Provide the [X, Y] coordinate of the cell's center where the given text is located.  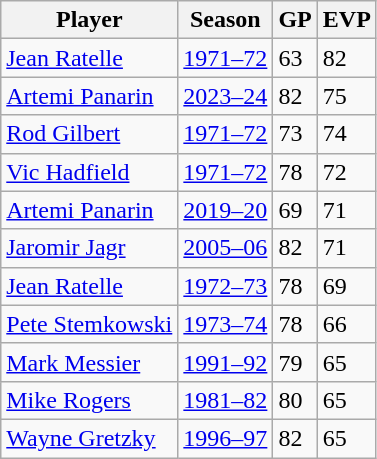
EVP [346, 20]
66 [346, 324]
Vic Hadfield [90, 172]
74 [346, 134]
GP [295, 20]
2005–06 [226, 248]
1996–97 [226, 438]
1981–82 [226, 400]
63 [295, 58]
Season [226, 20]
Player [90, 20]
Pete Stemkowski [90, 324]
Mike Rogers [90, 400]
Mark Messier [90, 362]
72 [346, 172]
2019–20 [226, 210]
79 [295, 362]
1991–92 [226, 362]
Wayne Gretzky [90, 438]
75 [346, 96]
1973–74 [226, 324]
2023–24 [226, 96]
1972–73 [226, 286]
Rod Gilbert [90, 134]
80 [295, 400]
73 [295, 134]
Jaromir Jagr [90, 248]
